For the text-containing cell, return its midpoint in [x, y] coordinate format. 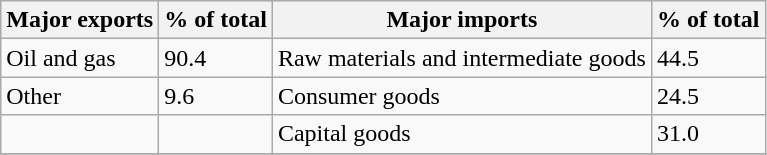
31.0 [708, 134]
Raw materials and intermediate goods [462, 58]
Consumer goods [462, 96]
90.4 [216, 58]
Major imports [462, 20]
24.5 [708, 96]
Capital goods [462, 134]
Oil and gas [80, 58]
9.6 [216, 96]
44.5 [708, 58]
Other [80, 96]
Major exports [80, 20]
